From the cell containing the given text, extract its center point as (x, y) coordinate. 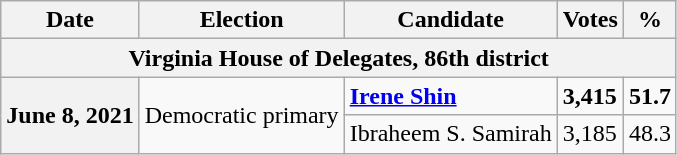
Date (70, 20)
3,415 (590, 96)
Irene Shin (450, 96)
51.7 (650, 96)
3,185 (590, 134)
Candidate (450, 20)
Ibraheem S. Samirah (450, 134)
Votes (590, 20)
48.3 (650, 134)
Virginia House of Delegates, 86th district (339, 58)
Election (242, 20)
June 8, 2021 (70, 115)
% (650, 20)
Democratic primary (242, 115)
